Determine the (X, Y) coordinate at the center of the cell enclosing the given text.  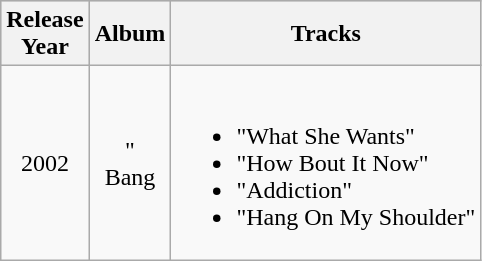
Tracks (326, 34)
2002 (45, 163)
ReleaseYear (45, 34)
"Bang (130, 163)
"What She Wants""How Bout It Now""Addiction""Hang On My Shoulder" (326, 163)
Album (130, 34)
